For the text-containing cell, return its midpoint in [X, Y] coordinate format. 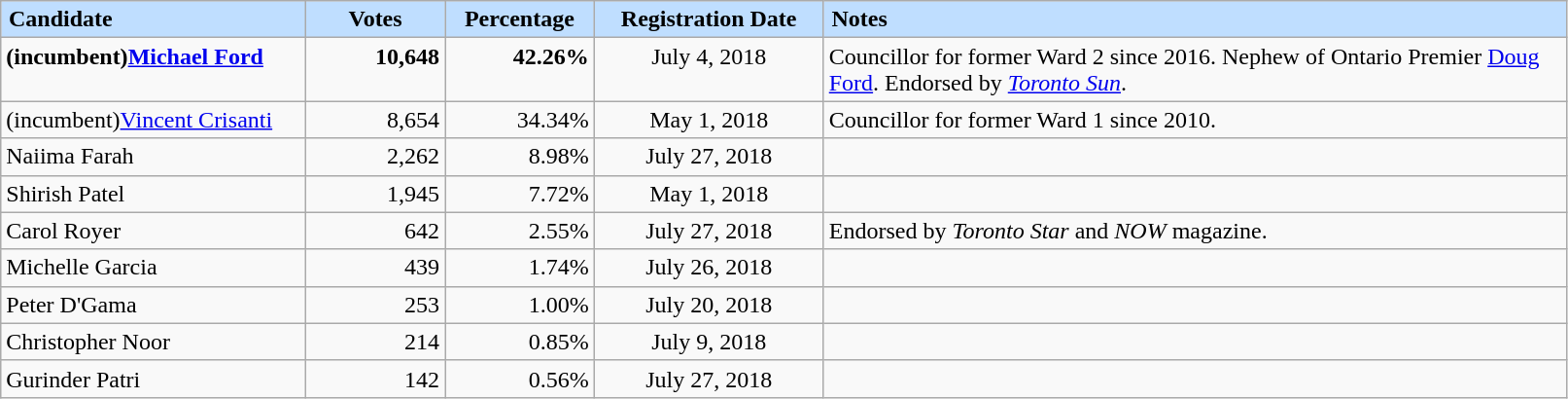
Percentage [520, 19]
Notes [1195, 19]
142 [375, 379]
Registration Date [709, 19]
July 4, 2018 [709, 70]
Votes [375, 19]
2.55% [520, 231]
Michelle Garcia [154, 268]
Shirish Patel [154, 194]
0.85% [520, 342]
July 20, 2018 [709, 305]
Carol Royer [154, 231]
Candidate [154, 19]
42.26% [520, 70]
Naiima Farah [154, 157]
July 26, 2018 [709, 268]
7.72% [520, 194]
Councillor for former Ward 2 since 2016. Nephew of Ontario Premier Doug Ford. Endorsed by Toronto Sun. [1195, 70]
10,648 [375, 70]
8,654 [375, 120]
Endorsed by Toronto Star and NOW magazine. [1195, 231]
253 [375, 305]
(incumbent)Vincent Crisanti [154, 120]
Christopher Noor [154, 342]
642 [375, 231]
Councillor for former Ward 1 since 2010. [1195, 120]
1.74% [520, 268]
214 [375, 342]
34.34% [520, 120]
0.56% [520, 379]
2,262 [375, 157]
8.98% [520, 157]
Gurinder Patri [154, 379]
1.00% [520, 305]
July 9, 2018 [709, 342]
1,945 [375, 194]
439 [375, 268]
Peter D'Gama [154, 305]
(incumbent)Michael Ford [154, 70]
